Identify which cell holds the provided text, then report its [x, y] central coordinate. 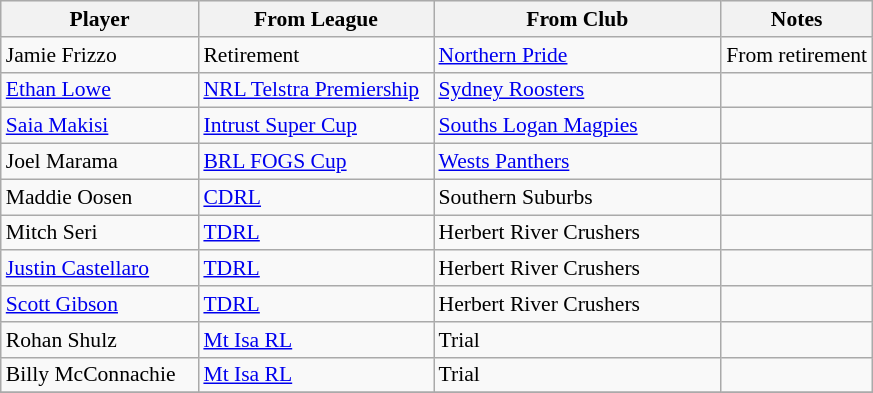
Justin Castellaro [100, 269]
Souths Logan Magpies [578, 126]
NRL Telstra Premiership [316, 90]
Mitch Seri [100, 233]
Saia Makisi [100, 126]
Southern Suburbs [578, 197]
Ethan Lowe [100, 90]
Retirement [316, 55]
Player [100, 19]
Notes [796, 19]
From Club [578, 19]
Billy McConnachie [100, 375]
From League [316, 19]
Scott Gibson [100, 304]
Northern Pride [578, 55]
CDRL [316, 197]
Jamie Frizzo [100, 55]
Intrust Super Cup [316, 126]
From retirement [796, 55]
Rohan Shulz [100, 340]
Wests Panthers [578, 162]
Joel Marama [100, 162]
Sydney Roosters [578, 90]
Maddie Oosen [100, 197]
BRL FOGS Cup [316, 162]
